From the cell containing the given text, extract its center point as (X, Y) coordinate. 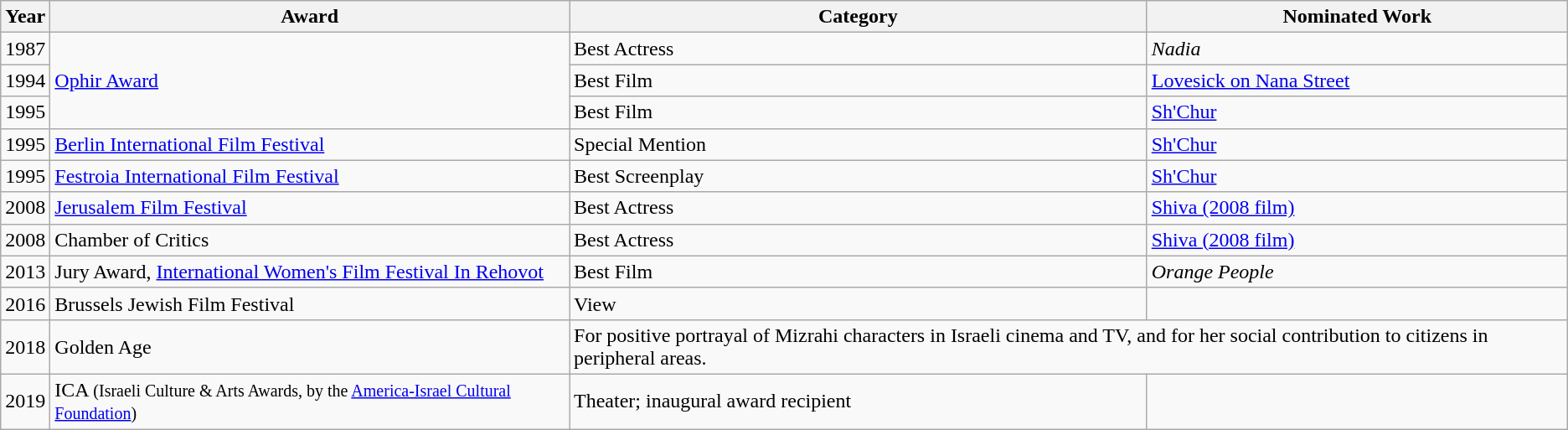
Year (25, 17)
Nadia (1357, 49)
1994 (25, 80)
Chamber of Critics (310, 240)
Festroia International Film Festival (310, 176)
Golden Age (310, 347)
Special Mention (859, 144)
2013 (25, 272)
2016 (25, 303)
Lovesick on Nana Street (1357, 80)
Award (310, 17)
2018 (25, 347)
Category (859, 17)
For positive portrayal of Mizrahi characters in Israeli cinema and TV, and for her social contribution to citizens in peripheral areas. (1069, 347)
Nominated Work (1357, 17)
Ophir Award (310, 80)
Jury Award, International Women's Film Festival In Rehovot (310, 272)
Brussels Jewish Film Festival (310, 303)
ICA (Israeli Culture & Arts Awards, by the America-Israel Cultural Foundation) (310, 401)
Orange People (1357, 272)
2019 (25, 401)
1987 (25, 49)
Berlin International Film Festival (310, 144)
Best Screenplay (859, 176)
Jerusalem Film Festival (310, 208)
Theater; inaugural award recipient (859, 401)
View (859, 303)
